Output the [x, y] coordinate of the center of the cell containing the given text.  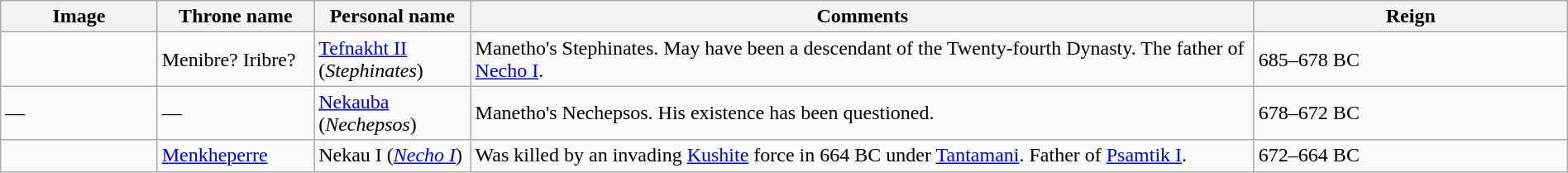
Menkheperre [235, 156]
Manetho's Stephinates. May have been a descendant of the Twenty-fourth Dynasty. The father of Necho I. [862, 60]
Menibre? Iribre? [235, 60]
Nekau I (Necho I) [392, 156]
Throne name [235, 17]
Personal name [392, 17]
672–664 BC [1411, 156]
Reign [1411, 17]
Comments [862, 17]
Tefnakht II (Stephinates) [392, 60]
Was killed by an invading Kushite force in 664 BC under Tantamani. Father of Psamtik I. [862, 156]
Manetho's Nechepsos. His existence has been questioned. [862, 113]
678–672 BC [1411, 113]
Image [79, 17]
Nekauba (Nechepsos) [392, 113]
685–678 BC [1411, 60]
